Extract the [x, y] coordinate from the center of the cell holding the provided text.  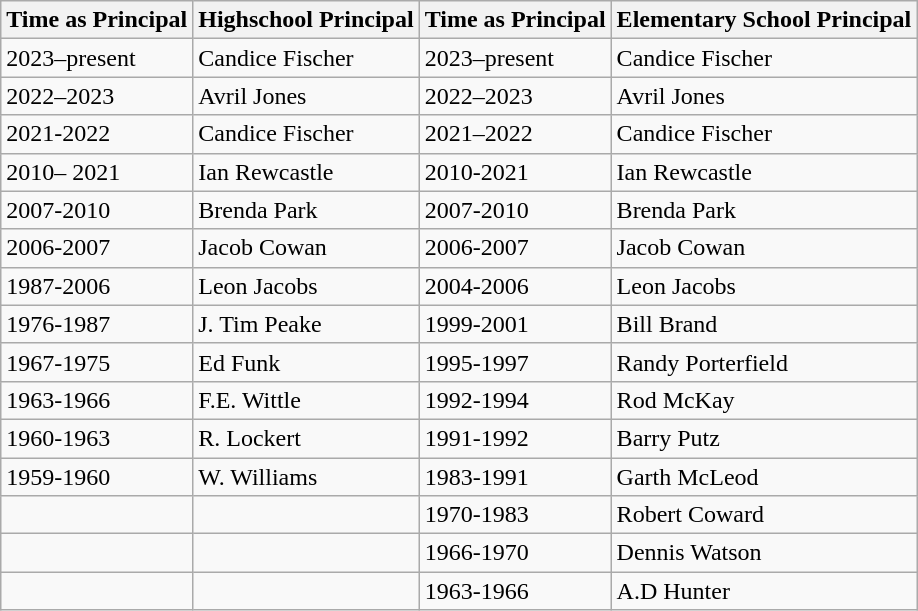
1960-1963 [97, 438]
1995-1997 [515, 362]
Ed Funk [306, 362]
Rod McKay [764, 400]
J. Tim Peake [306, 324]
2004-2006 [515, 286]
1966-1970 [515, 553]
W. Williams [306, 477]
Garth McLeod [764, 477]
Barry Putz [764, 438]
1959-1960 [97, 477]
1999-2001 [515, 324]
Dennis Watson [764, 553]
Robert Coward [764, 515]
Bill Brand [764, 324]
Elementary School Principal [764, 20]
2021-2022 [97, 134]
1976-1987 [97, 324]
1992-1994 [515, 400]
1987-2006 [97, 286]
Highschool Principal [306, 20]
1983-1991 [515, 477]
1991-1992 [515, 438]
F.E. Wittle [306, 400]
R. Lockert [306, 438]
2021–2022 [515, 134]
A.D Hunter [764, 591]
2010-2021 [515, 172]
Randy Porterfield [764, 362]
1967-1975 [97, 362]
1970-1983 [515, 515]
2010– 2021 [97, 172]
